Capture the cell that displays the provided text and extract its [X, Y] central coordinate. 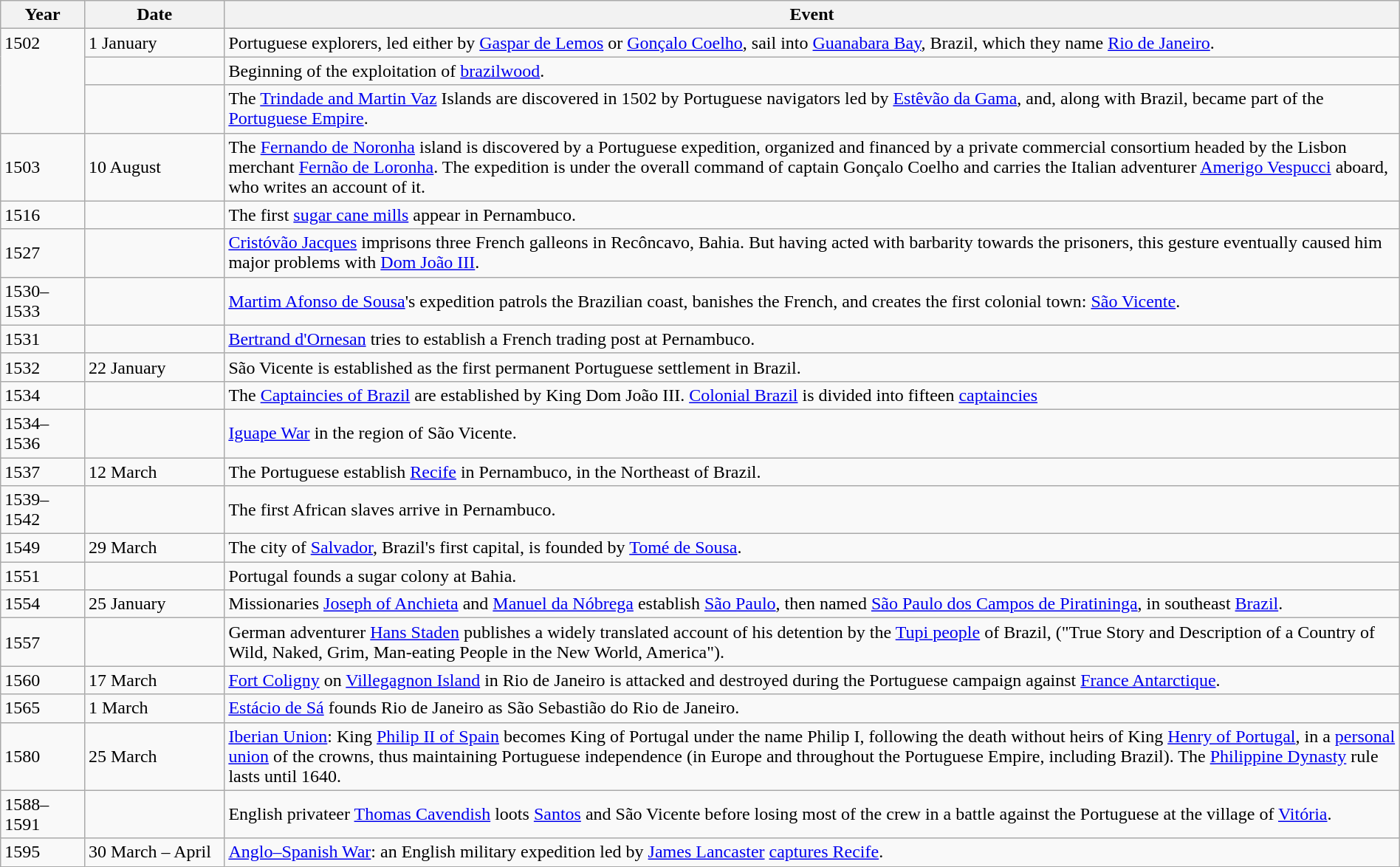
29 March [154, 548]
1 March [154, 708]
1595 [43, 852]
1534 [43, 395]
Portugal founds a sugar colony at Bahia. [812, 576]
1537 [43, 472]
1531 [43, 339]
The city of Salvador, Brazil's first capital, is founded by Tomé de Sousa. [812, 548]
Event [812, 15]
Anglo–Spanish War: an English military expedition led by James Lancaster captures Recife. [812, 852]
1527 [43, 253]
1534–1536 [43, 433]
1560 [43, 680]
1588–1591 [43, 814]
Iguape War in the region of São Vicente. [812, 433]
12 March [154, 472]
25 January [154, 604]
Estácio de Sá founds Rio de Janeiro as São Sebastião do Rio de Janeiro. [812, 708]
1530–1533 [43, 301]
1 January [154, 43]
The Captaincies of Brazil are established by King Dom João III. Colonial Brazil is divided into fifteen captaincies [812, 395]
25 March [154, 756]
17 March [154, 680]
Beginning of the exploitation of brazilwood. [812, 71]
1557 [43, 642]
1549 [43, 548]
1551 [43, 576]
22 January [154, 367]
Bertrand d'Ornesan tries to establish a French trading post at Pernambuco. [812, 339]
The first sugar cane mills appear in Pernambuco. [812, 215]
1565 [43, 708]
Year [43, 15]
1516 [43, 215]
1502 [43, 81]
Fort Coligny on Villegagnon Island in Rio de Janeiro is attacked and destroyed during the Portuguese campaign against France Antarctique. [812, 680]
The first African slaves arrive in Pernambuco. [812, 510]
1503 [43, 167]
Date [154, 15]
1532 [43, 367]
Missionaries Joseph of Anchieta and Manuel da Nóbrega establish São Paulo, then named São Paulo dos Campos de Piratininga, in southeast Brazil. [812, 604]
10 August [154, 167]
1554 [43, 604]
Martim Afonso de Sousa's expedition patrols the Brazilian coast, banishes the French, and creates the first colonial town: São Vicente. [812, 301]
1580 [43, 756]
The Portuguese establish Recife in Pernambuco, in the Northeast of Brazil. [812, 472]
30 March – April [154, 852]
São Vicente is established as the first permanent Portuguese settlement in Brazil. [812, 367]
1539–1542 [43, 510]
Portuguese explorers, led either by Gaspar de Lemos or Gonçalo Coelho, sail into Guanabara Bay, Brazil, which they name Rio de Janeiro. [812, 43]
